Pinpoint the cell where the given text exists, returning its [x, y] midpoint coordinate. 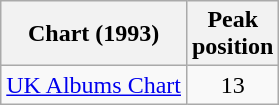
13 [232, 85]
Chart (1993) [94, 34]
UK Albums Chart [94, 85]
Peakposition [232, 34]
